Pinpoint the cell where the given text exists, returning its (X, Y) midpoint coordinate. 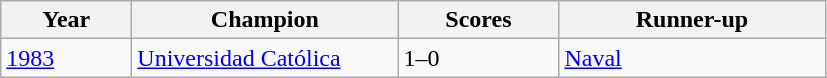
1–0 (478, 58)
Year (66, 20)
Naval (692, 58)
Scores (478, 20)
Runner-up (692, 20)
Universidad Católica (265, 58)
1983 (66, 58)
Champion (265, 20)
